Provide the (x, y) coordinate of the cell's center where the given text is located.  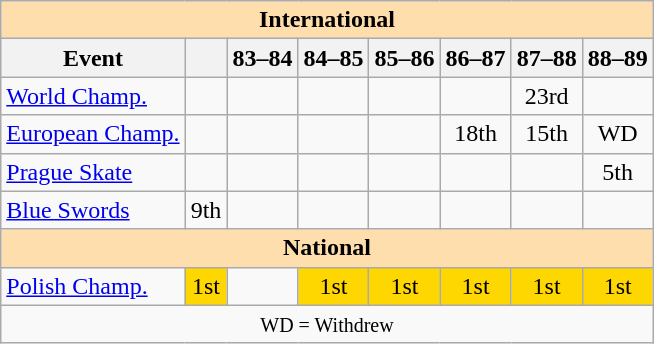
85–86 (404, 58)
World Champ. (93, 96)
87–88 (546, 58)
18th (476, 134)
National (327, 248)
84–85 (334, 58)
83–84 (262, 58)
WD = Withdrew (327, 324)
Prague Skate (93, 172)
Event (93, 58)
23rd (546, 96)
Blue Swords (93, 210)
15th (546, 134)
Polish Champ. (93, 286)
5th (618, 172)
European Champ. (93, 134)
International (327, 20)
9th (206, 210)
88–89 (618, 58)
WD (618, 134)
86–87 (476, 58)
